Identify which cell holds the provided text, then report its [x, y] central coordinate. 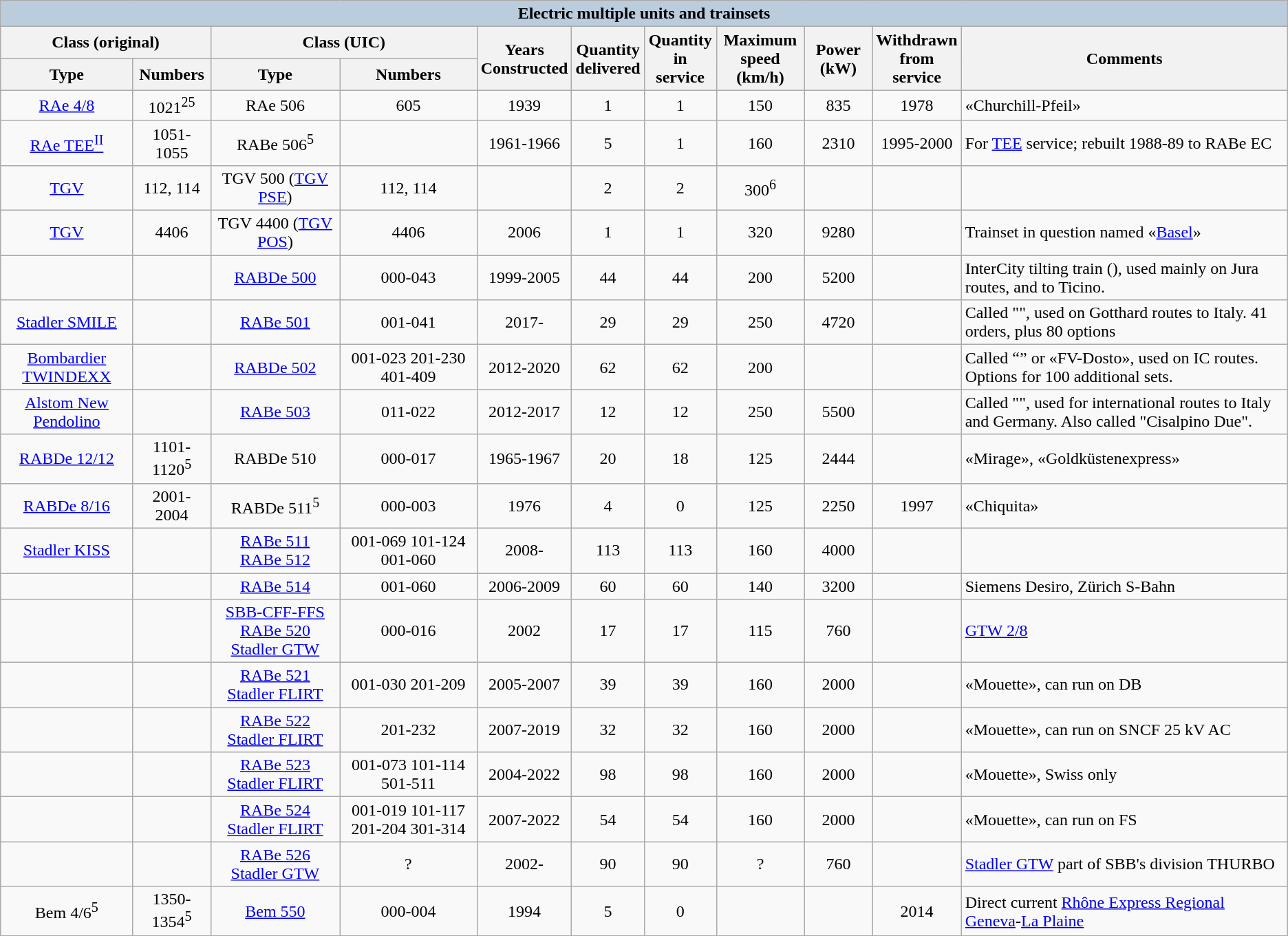
1999-2005 [524, 278]
1994 [524, 911]
GTW 2/8 [1124, 631]
2250 [838, 505]
2002- [524, 864]
320 [760, 233]
001-073 101-114 501-511 [409, 775]
RAe 506 [275, 106]
001-069 101-124 001-060 [409, 551]
2006 [524, 233]
«Mirage», «Goldküstenexpress» [1124, 459]
RABe 501 [275, 322]
Bombardier TWINDEXX [67, 368]
Bem 4/65 [67, 911]
RABe 514 [275, 586]
RABDe 8/16 [67, 505]
RABe 523Stadler FLIRT [275, 775]
5500 [838, 412]
000-043 [409, 278]
RABDe 12/12 [67, 459]
Direct current Rhône Express Regional Geneva-La Plaine [1124, 911]
2001-2004 [172, 505]
2012-2020 [524, 368]
18 [680, 459]
000-016 [409, 631]
Withdrawnfromservice [916, 58]
1101-11205 [172, 459]
Bem 550 [275, 911]
RABe 503 [275, 412]
2006-2009 [524, 586]
InterCity tilting train (), used mainly on Jura routes, and to Ticino. [1124, 278]
2012-2017 [524, 412]
140 [760, 586]
20 [608, 459]
RABe 522Stadler FLIRT [275, 730]
4000 [838, 551]
001-030 201-209 [409, 685]
2008- [524, 551]
Called "", used for international routes to Italy and Germany. Also called "Cisalpino Due". [1124, 412]
Trainset in question named «Basel» [1124, 233]
Called “” or «FV-Dosto», used on IC routes. Options for 100 additional sets. [1124, 368]
2004-2022 [524, 775]
Comments [1124, 58]
1350-13545 [172, 911]
1965-1967 [524, 459]
«Mouette», can run on FS [1124, 819]
1051-1055 [172, 143]
9280 [838, 233]
RAe 4/8 [67, 106]
Siemens Desiro, Zürich S-Bahn [1124, 586]
YearsConstructed [524, 58]
150 [760, 106]
Stadler SMILE [67, 322]
2007-2019 [524, 730]
TGV 500 (TGV PSE) [275, 187]
RABDe 5115 [275, 505]
Electric multiple units and trainsets [644, 14]
1995-2000 [916, 143]
000-003 [409, 505]
000-004 [409, 911]
4720 [838, 322]
«Mouette», can run on DB [1124, 685]
«Mouette», can run on SNCF 25 kV AC [1124, 730]
RABe 521Stadler FLIRT [275, 685]
001-023 201-230 401-409 [409, 368]
1976 [524, 505]
«Mouette», Swiss only [1124, 775]
SBB-CFF-FFS RABe 520Stadler GTW [275, 631]
2444 [838, 459]
201-232 [409, 730]
5200 [838, 278]
3200 [838, 586]
RABDe 502 [275, 368]
Power (kW) [838, 58]
1939 [524, 106]
Class (UIC) [344, 43]
RABDe 510 [275, 459]
3006 [760, 187]
1961-1966 [524, 143]
1978 [916, 106]
For TEE service; rebuilt 1988-89 to RABe EC [1124, 143]
RABe 526Stadler GTW [275, 864]
2002 [524, 631]
«Chiquita» [1124, 505]
102125 [172, 106]
RABe 511RABe 512 [275, 551]
2007-2022 [524, 819]
«Churchill-Pfeil» [1124, 106]
RAe TEEII [67, 143]
011-022 [409, 412]
Class (original) [106, 43]
RABe 5065 [275, 143]
2014 [916, 911]
001-060 [409, 586]
Called "", used on Gotthard routes to Italy. 41 orders, plus 80 options [1124, 322]
Maximumspeed (km/h) [760, 58]
Stadler GTW part of SBB's division THURBO [1124, 864]
Quantitydelivered [608, 58]
Alstom New Pendolino [67, 412]
115 [760, 631]
TGV 4400 (TGV POS) [275, 233]
001-041 [409, 322]
000-017 [409, 459]
1997 [916, 505]
605 [409, 106]
4 [608, 505]
Quantityin service [680, 58]
2017- [524, 322]
RABDe 500 [275, 278]
Stadler KISS [67, 551]
2005-2007 [524, 685]
RABe 524Stadler FLIRT [275, 819]
2310 [838, 143]
835 [838, 106]
001-019 101-117 201-204 301-314 [409, 819]
